Identify which cell holds the provided text, then report its [x, y] central coordinate. 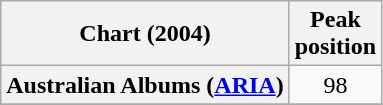
98 [335, 85]
Peakposition [335, 34]
Australian Albums (ARIA) [145, 85]
Chart (2004) [145, 34]
